Determine the (X, Y) coordinate at the center of the cell enclosing the given text.  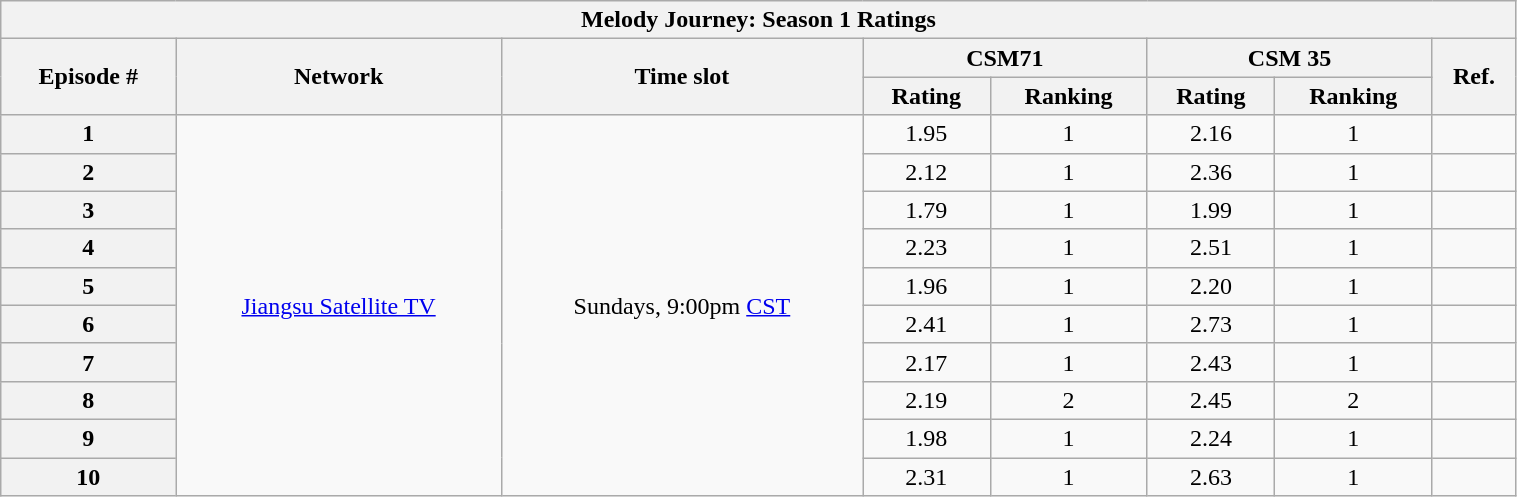
Ref. (1474, 77)
Episode # (88, 77)
4 (88, 248)
2.63 (1211, 477)
2.51 (1211, 248)
Time slot (682, 77)
1.95 (926, 134)
2.24 (1211, 438)
9 (88, 438)
8 (88, 400)
2.41 (926, 324)
Sundays, 9:00pm CST (682, 306)
1.99 (1211, 210)
7 (88, 362)
2.31 (926, 477)
CSM 35 (1290, 58)
CSM71 (1004, 58)
2.12 (926, 172)
1.98 (926, 438)
2.36 (1211, 172)
2.73 (1211, 324)
Melody Journey: Season 1 Ratings (758, 20)
2.16 (1211, 134)
2.17 (926, 362)
5 (88, 286)
10 (88, 477)
Network (338, 77)
2.45 (1211, 400)
2.20 (1211, 286)
1.79 (926, 210)
2.19 (926, 400)
1.96 (926, 286)
2.23 (926, 248)
2.43 (1211, 362)
Jiangsu Satellite TV (338, 306)
6 (88, 324)
3 (88, 210)
